Return [X, Y] of the center of cell containing provided text 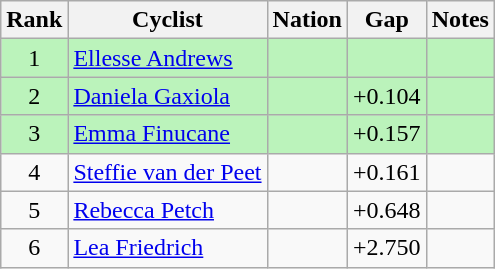
Nation [307, 20]
Gap [386, 20]
Lea Friedrich [168, 248]
4 [34, 172]
5 [34, 210]
Rebecca Petch [168, 210]
+0.161 [386, 172]
Cyclist [168, 20]
+0.104 [386, 96]
3 [34, 134]
+0.648 [386, 210]
Steffie van der Peet [168, 172]
Emma Finucane [168, 134]
6 [34, 248]
+0.157 [386, 134]
Notes [460, 20]
Ellesse Andrews [168, 58]
1 [34, 58]
+2.750 [386, 248]
Rank [34, 20]
2 [34, 96]
Daniela Gaxiola [168, 96]
